From the cell containing the given text, extract its center point as [x, y] coordinate. 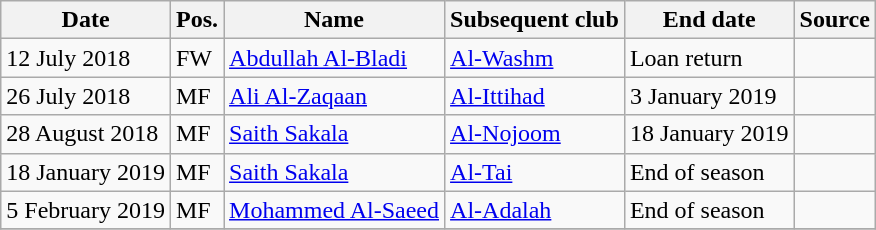
Al-Ittihad [535, 96]
FW [196, 58]
Mohammed Al-Saeed [334, 210]
Ali Al-Zaqaan [334, 96]
3 January 2019 [709, 96]
Subsequent club [535, 20]
12 July 2018 [86, 58]
5 February 2019 [86, 210]
End date [709, 20]
Al-Tai [535, 172]
Abdullah Al-Bladi [334, 58]
Loan return [709, 58]
26 July 2018 [86, 96]
28 August 2018 [86, 134]
Source [834, 20]
Al-Nojoom [535, 134]
Al-Adalah [535, 210]
Name [334, 20]
Pos. [196, 20]
Al-Washm [535, 58]
Date [86, 20]
